From the cell containing the given text, extract its center point as (x, y) coordinate. 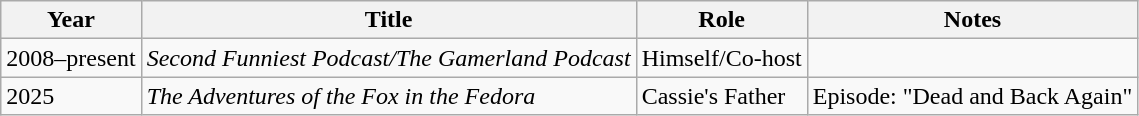
2008–present (71, 58)
Title (388, 20)
Second Funniest Podcast/The Gamerland Podcast (388, 58)
The Adventures of the Fox in the Fedora (388, 96)
Cassie's Father (722, 96)
Year (71, 20)
2025 (71, 96)
Himself/Co-host (722, 58)
Episode: "Dead and Back Again" (972, 96)
Notes (972, 20)
Role (722, 20)
